Return (x, y) of the center of cell containing provided text 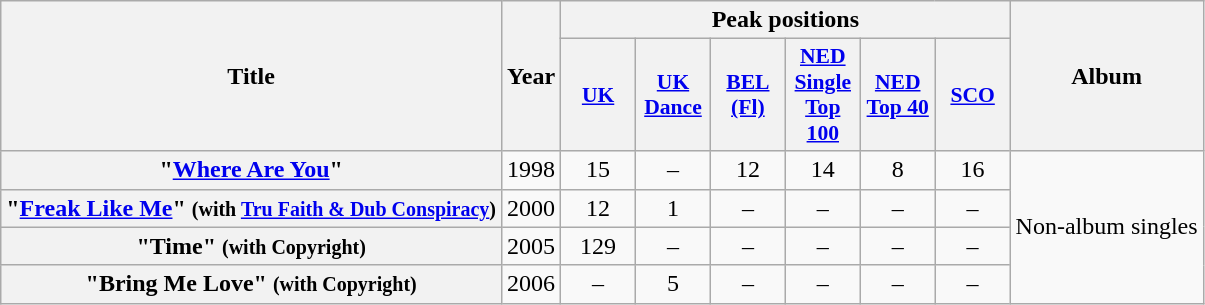
8 (898, 170)
2006 (532, 284)
SCO (972, 95)
1 (674, 208)
Title (252, 76)
UK Dance (674, 95)
Non-album singles (1106, 227)
15 (598, 170)
NED Top 40 (898, 95)
2000 (532, 208)
NEDSingleTop 100 (822, 95)
"Bring Me Love" (with Copyright) (252, 284)
2005 (532, 246)
Album (1106, 76)
Year (532, 76)
"Freak Like Me" (with Tru Faith & Dub Conspiracy) (252, 208)
"Where Are You" (252, 170)
129 (598, 246)
1998 (532, 170)
14 (822, 170)
Peak positions (786, 20)
5 (674, 284)
"Time" (with Copyright) (252, 246)
16 (972, 170)
BEL (Fl) (748, 95)
UK (598, 95)
